Find where the given text appears and provide that cell's center as [X, Y] coordinate. 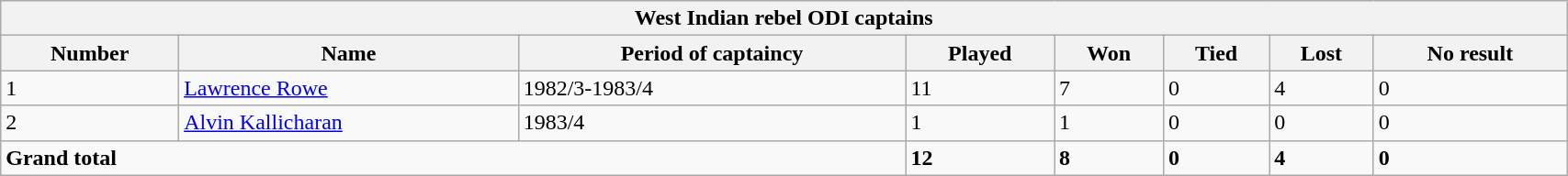
8 [1110, 158]
2 [90, 123]
1983/4 [712, 123]
Grand total [454, 158]
Lawrence Rowe [349, 88]
Number [90, 53]
Lost [1321, 53]
11 [980, 88]
Tied [1216, 53]
12 [980, 158]
Played [980, 53]
Period of captaincy [712, 53]
Alvin Kallicharan [349, 123]
1982/3-1983/4 [712, 88]
Name [349, 53]
West Indian rebel ODI captains [784, 18]
7 [1110, 88]
No result [1470, 53]
Won [1110, 53]
